Return [X, Y] of the center of cell containing provided text 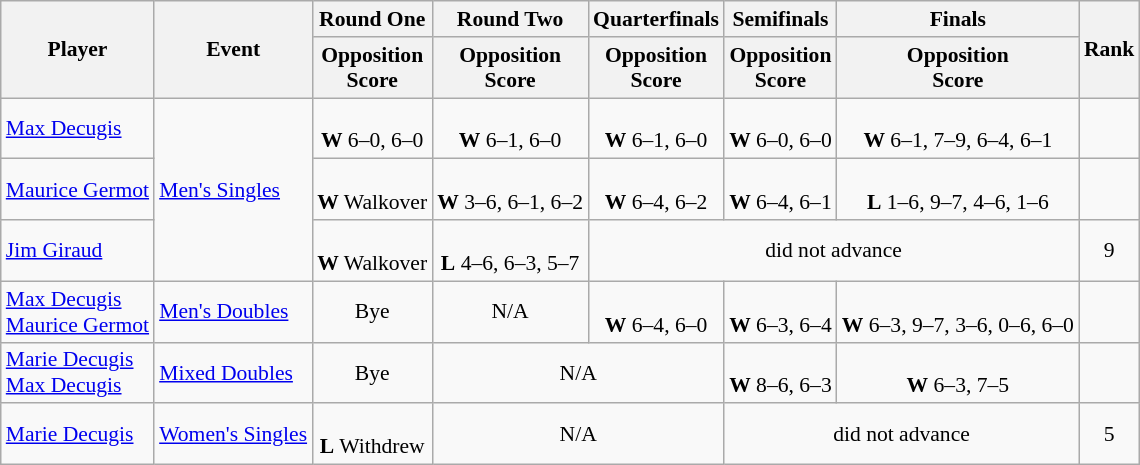
L Withdrew [372, 434]
Rank [1110, 50]
9 [1110, 250]
Semifinals [780, 19]
Round Two [510, 19]
W 6–4, 6–2 [656, 190]
Player [78, 50]
W 6–3, 6–4 [780, 312]
5 [1110, 434]
Marie Decugis [78, 434]
W 6–3, 7–5 [958, 372]
Mixed Doubles [233, 372]
W 6–1, 7–9, 6–4, 6–1 [958, 128]
Max Decugis [78, 128]
Finals [958, 19]
Men's Singles [233, 190]
Round One [372, 19]
Event [233, 50]
Jim Giraud [78, 250]
W 8–6, 6–3 [780, 372]
Max DecugisMaurice Germot [78, 312]
Women's Singles [233, 434]
Men's Doubles [233, 312]
L 1–6, 9–7, 4–6, 1–6 [958, 190]
W 6–3, 9–7, 3–6, 0–6, 6–0 [958, 312]
W 6–4, 6–1 [780, 190]
L 4–6, 6–3, 5–7 [510, 250]
Maurice Germot [78, 190]
W 3–6, 6–1, 6–2 [510, 190]
Quarterfinals [656, 19]
W 6–4, 6–0 [656, 312]
Marie DecugisMax Decugis [78, 372]
